Locate the cell with the specified text and output its [x, y] center coordinate. 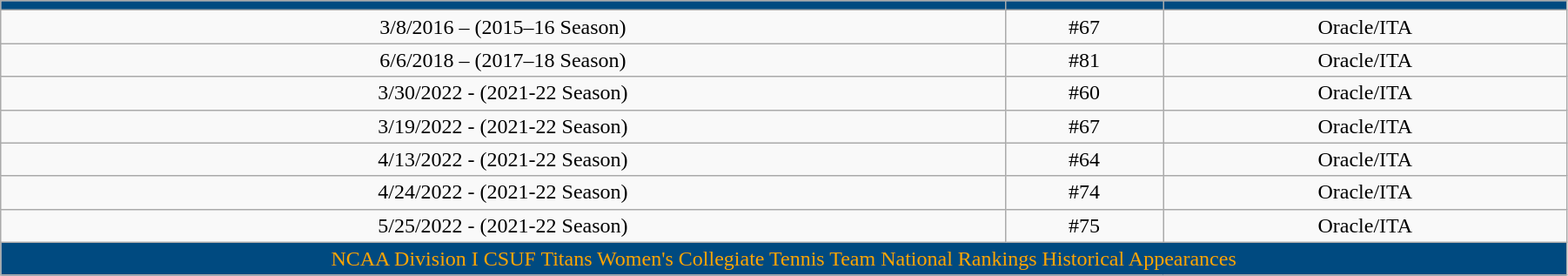
#75 [1084, 226]
3/8/2016 – (2015–16 Season) [503, 27]
4/13/2022 - (2021-22 Season) [503, 159]
4/24/2022 - (2021-22 Season) [503, 192]
NCAA Division I CSUF Titans Women's Collegiate Tennis Team National Rankings Historical Appearances [784, 259]
#64 [1084, 159]
3/30/2022 - (2021-22 Season) [503, 93]
#81 [1084, 60]
#74 [1084, 192]
6/6/2018 – (2017–18 Season) [503, 60]
3/19/2022 - (2021-22 Season) [503, 126]
5/25/2022 - (2021-22 Season) [503, 226]
#60 [1084, 93]
